Scan for the cell matching the given text and deliver its [X, Y] coordinate at center. 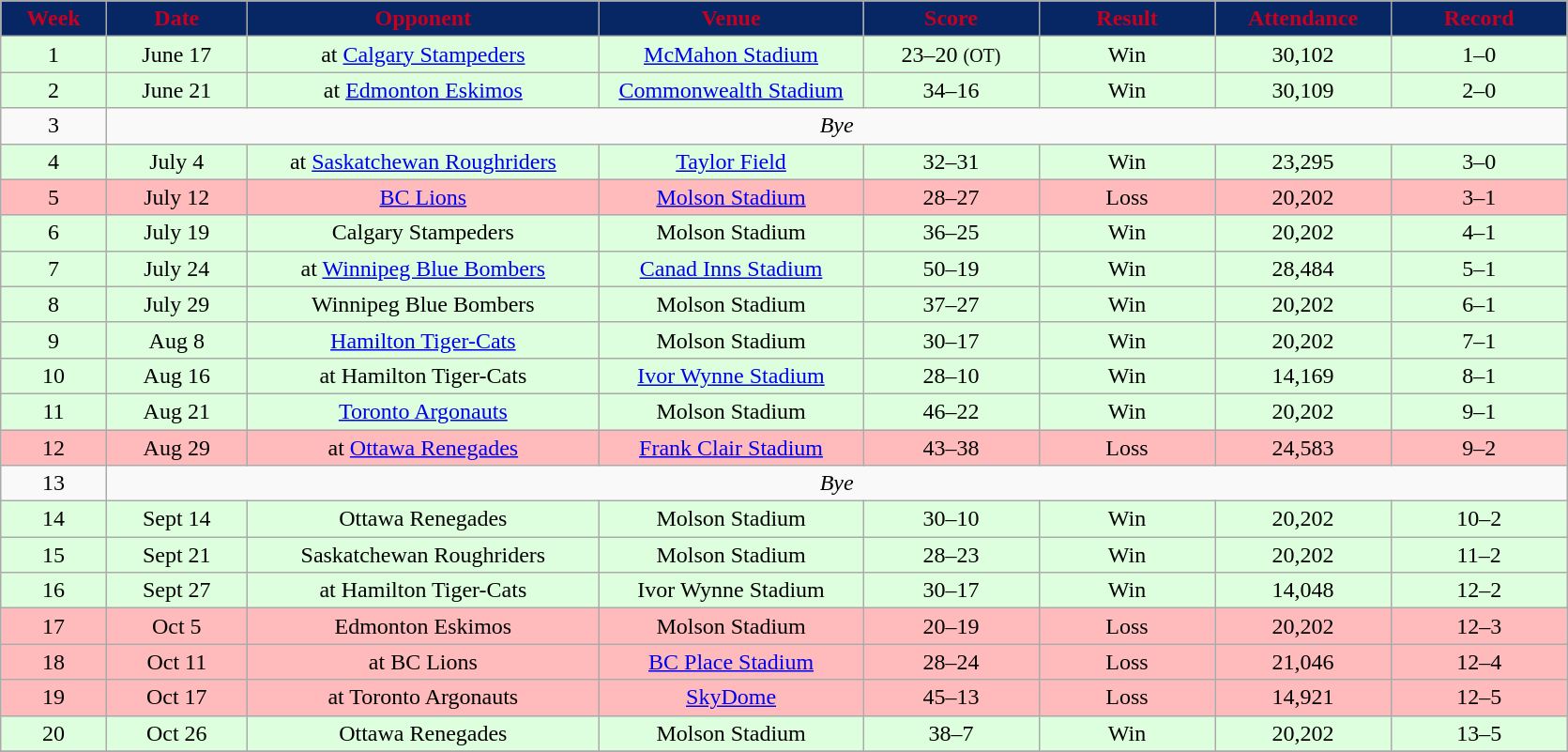
12–5 [1479, 698]
4–1 [1479, 233]
17 [54, 626]
23–20 (OT) [951, 54]
July 29 [176, 304]
5–1 [1479, 269]
3–0 [1479, 161]
BC Place Stadium [730, 662]
Sept 21 [176, 555]
14,048 [1303, 591]
28–23 [951, 555]
13 [54, 483]
34–16 [951, 90]
28–24 [951, 662]
Winnipeg Blue Bombers [422, 304]
9–2 [1479, 448]
Aug 21 [176, 411]
11–2 [1479, 555]
30–10 [951, 519]
Edmonton Eskimos [422, 626]
30,109 [1303, 90]
at Saskatchewan Roughriders [422, 161]
3 [54, 126]
3–1 [1479, 197]
Commonwealth Stadium [730, 90]
Oct 26 [176, 733]
at Ottawa Renegades [422, 448]
12–4 [1479, 662]
Toronto Argonauts [422, 411]
12–3 [1479, 626]
2–0 [1479, 90]
Calgary Stampeders [422, 233]
10 [54, 376]
Sept 14 [176, 519]
10–2 [1479, 519]
at Winnipeg Blue Bombers [422, 269]
Result [1127, 19]
McMahon Stadium [730, 54]
4 [54, 161]
Venue [730, 19]
15 [54, 555]
June 17 [176, 54]
Frank Clair Stadium [730, 448]
at Edmonton Eskimos [422, 90]
14 [54, 519]
32–31 [951, 161]
July 19 [176, 233]
Score [951, 19]
20 [54, 733]
6–1 [1479, 304]
16 [54, 591]
Aug 16 [176, 376]
20–19 [951, 626]
28–27 [951, 197]
at Toronto Argonauts [422, 698]
Oct 11 [176, 662]
7 [54, 269]
SkyDome [730, 698]
Week [54, 19]
at BC Lions [422, 662]
1 [54, 54]
Sept 27 [176, 591]
2 [54, 90]
at Calgary Stampeders [422, 54]
7–1 [1479, 340]
21,046 [1303, 662]
Attendance [1303, 19]
Canad Inns Stadium [730, 269]
Taylor Field [730, 161]
38–7 [951, 733]
9–1 [1479, 411]
30,102 [1303, 54]
50–19 [951, 269]
Oct 17 [176, 698]
12 [54, 448]
19 [54, 698]
43–38 [951, 448]
36–25 [951, 233]
Aug 29 [176, 448]
28–10 [951, 376]
8–1 [1479, 376]
Hamilton Tiger-Cats [422, 340]
9 [54, 340]
BC Lions [422, 197]
Date [176, 19]
28,484 [1303, 269]
14,921 [1303, 698]
July 24 [176, 269]
Opponent [422, 19]
46–22 [951, 411]
July 12 [176, 197]
12–2 [1479, 591]
8 [54, 304]
45–13 [951, 698]
June 21 [176, 90]
1–0 [1479, 54]
13–5 [1479, 733]
6 [54, 233]
37–27 [951, 304]
Saskatchewan Roughriders [422, 555]
24,583 [1303, 448]
Record [1479, 19]
18 [54, 662]
July 4 [176, 161]
23,295 [1303, 161]
11 [54, 411]
14,169 [1303, 376]
5 [54, 197]
Oct 5 [176, 626]
Aug 8 [176, 340]
